Extract the (x, y) coordinate from the center of the cell holding the provided text.  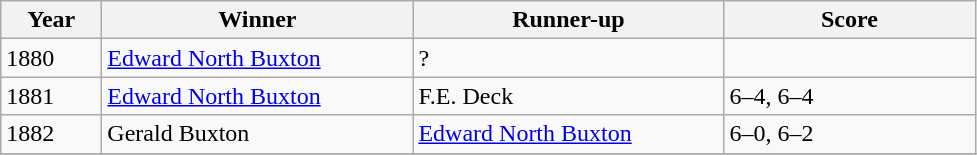
1882 (52, 134)
Runner-up (568, 20)
1880 (52, 58)
1881 (52, 96)
6–4, 6–4 (850, 96)
Gerald Buxton (258, 134)
Score (850, 20)
Year (52, 20)
? (568, 58)
F.E. Deck (568, 96)
6–0, 6–2 (850, 134)
Winner (258, 20)
